Identify which cell holds the provided text, then report its [x, y] central coordinate. 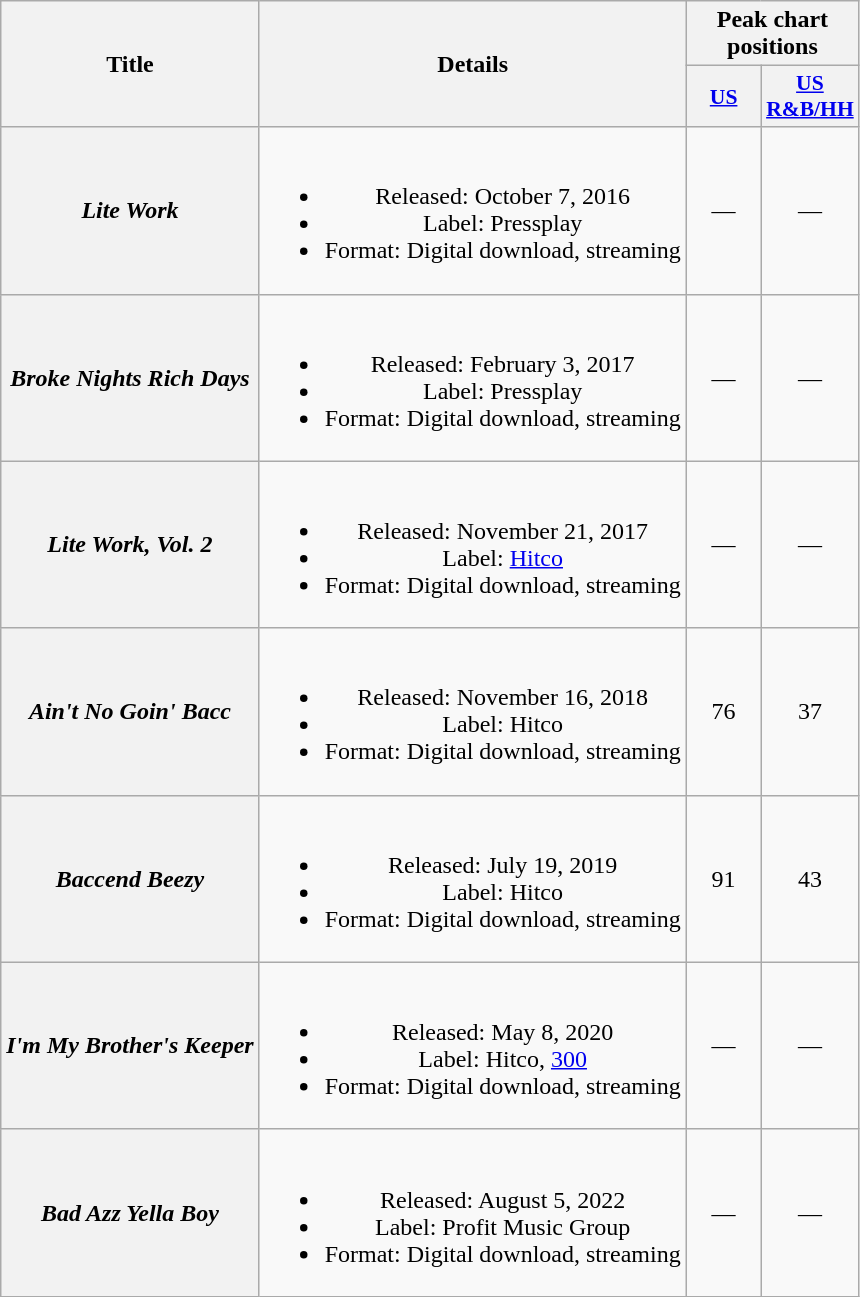
Released: October 7, 2016Label: PressplayFormat: Digital download, streaming [472, 210]
Title [130, 64]
91 [724, 878]
Baccend Beezy [130, 878]
Released: February 3, 2017Label: PressplayFormat: Digital download, streaming [472, 378]
Ain't No Goin' Bacc [130, 712]
76 [724, 712]
Released: July 19, 2019Label: HitcoFormat: Digital download, streaming [472, 878]
Released: November 16, 2018Label: HitcoFormat: Digital download, streaming [472, 712]
I'm My Brother's Keeper [130, 1046]
Bad Azz Yella Boy [130, 1212]
43 [810, 878]
Released: May 8, 2020Label: Hitco, 300Format: Digital download, streaming [472, 1046]
37 [810, 712]
Peak chart positions [772, 34]
Released: August 5, 2022Label: Profit Music GroupFormat: Digital download, streaming [472, 1212]
Lite Work, Vol. 2 [130, 544]
Released: November 21, 2017Label: HitcoFormat: Digital download, streaming [472, 544]
Lite Work [130, 210]
US [724, 96]
Details [472, 64]
Broke Nights Rich Days [130, 378]
USR&B/HH [810, 96]
